Locate the cell with the specified text and output its (x, y) center coordinate. 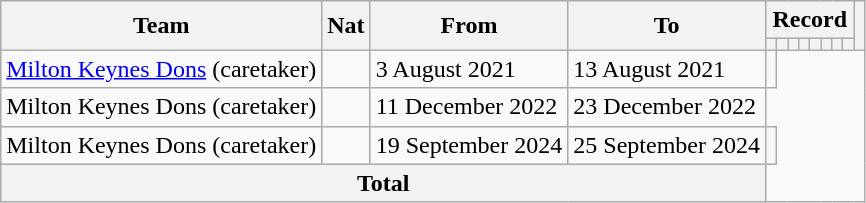
Nat (346, 26)
19 September 2024 (469, 145)
Record (809, 20)
11 December 2022 (469, 107)
To (667, 26)
Total (384, 183)
25 September 2024 (667, 145)
3 August 2021 (469, 69)
23 December 2022 (667, 107)
13 August 2021 (667, 69)
From (469, 26)
Team (162, 26)
